Detect which cell encompasses the target text, then output its (x, y) center coordinate. 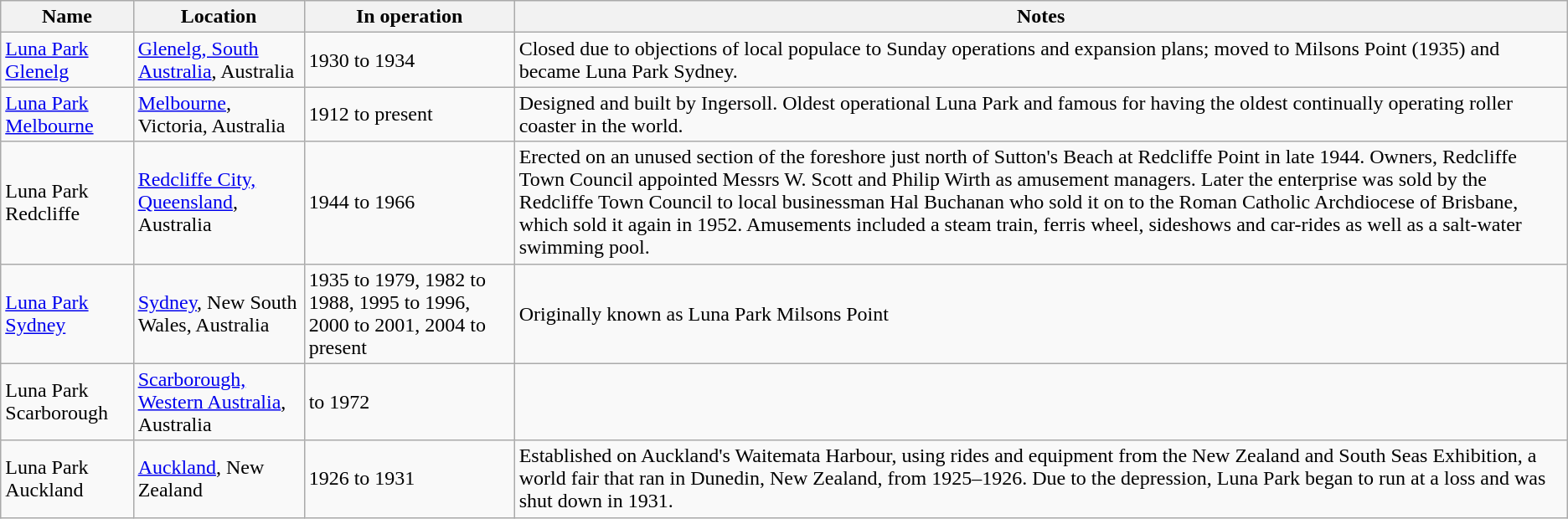
1944 to 1966 (409, 203)
Scarborough, Western Australia, Australia (219, 402)
Name (67, 17)
Glenelg, South Australia, Australia (219, 60)
Sydney, New South Wales, Australia (219, 313)
1912 to present (409, 114)
1926 to 1931 (409, 479)
Luna Park Melbourne (67, 114)
Luna Park Scarborough (67, 402)
1930 to 1934 (409, 60)
to 1972 (409, 402)
Redcliffe City, Queensland, Australia (219, 203)
Designed and built by Ingersoll. Oldest operational Luna Park and famous for having the oldest continually operating roller coaster in the world. (1040, 114)
1935 to 1979, 1982 to 1988, 1995 to 1996, 2000 to 2001, 2004 to present (409, 313)
Melbourne, Victoria, Australia (219, 114)
Luna Park Glenelg (67, 60)
Luna Park Auckland (67, 479)
Notes (1040, 17)
Luna Park Redcliffe (67, 203)
Originally known as Luna Park Milsons Point (1040, 313)
Location (219, 17)
Auckland, New Zealand (219, 479)
Luna Park Sydney (67, 313)
In operation (409, 17)
Closed due to objections of local populace to Sunday operations and expansion plans; moved to Milsons Point (1935) and became Luna Park Sydney. (1040, 60)
